From the cell containing the given text, extract its center point as (X, Y) coordinate. 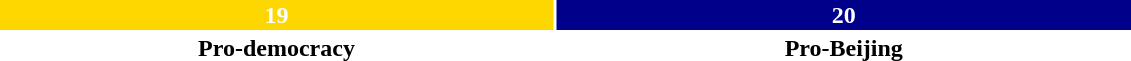
19 (276, 15)
